Return [x, y] of the center of cell containing provided text 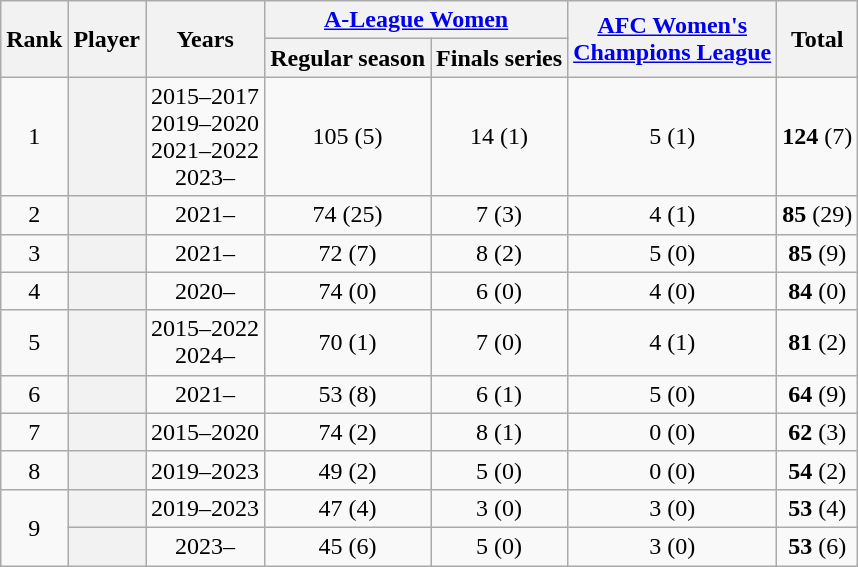
8 [34, 470]
54 (2) [818, 470]
74 (25) [348, 215]
74 (2) [348, 432]
Total [818, 39]
2015–20172019–20202021–20222023– [206, 136]
2020– [206, 291]
9 [34, 527]
85 (9) [818, 253]
45 (6) [348, 546]
Rank [34, 39]
4 [34, 291]
7 [34, 432]
14 (1) [500, 136]
53 (4) [818, 508]
4 (0) [672, 291]
70 (1) [348, 342]
Regular season [348, 58]
Finals series [500, 58]
6 [34, 394]
A-League Women [416, 20]
7 (3) [500, 215]
64 (9) [818, 394]
53 (6) [818, 546]
6 (0) [500, 291]
74 (0) [348, 291]
2 [34, 215]
105 (5) [348, 136]
62 (3) [818, 432]
2023– [206, 546]
Years [206, 39]
85 (29) [818, 215]
5 [34, 342]
7 (0) [500, 342]
8 (2) [500, 253]
2015–2020 [206, 432]
124 (7) [818, 136]
2015–20222024– [206, 342]
Player [107, 39]
1 [34, 136]
81 (2) [818, 342]
53 (8) [348, 394]
72 (7) [348, 253]
AFC Women'sChampions League [672, 39]
49 (2) [348, 470]
6 (1) [500, 394]
84 (0) [818, 291]
3 [34, 253]
8 (1) [500, 432]
5 (1) [672, 136]
47 (4) [348, 508]
